Return (X, Y) of the center of cell containing provided text 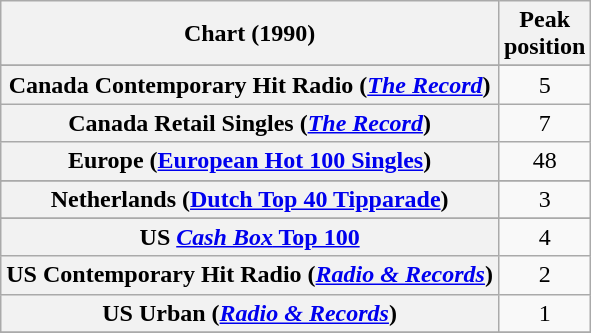
2 (544, 275)
Peakposition (544, 34)
Canada Retail Singles (The Record) (250, 123)
3 (544, 199)
US Contemporary Hit Radio (Radio & Records) (250, 275)
Canada Contemporary Hit Radio (The Record) (250, 85)
Europe (European Hot 100 Singles) (250, 161)
7 (544, 123)
Netherlands (Dutch Top 40 Tipparade) (250, 199)
Chart (1990) (250, 34)
4 (544, 237)
US Urban (Radio & Records) (250, 313)
5 (544, 85)
1 (544, 313)
48 (544, 161)
US Cash Box Top 100 (250, 237)
